For the text-containing cell, return its midpoint in (x, y) coordinate format. 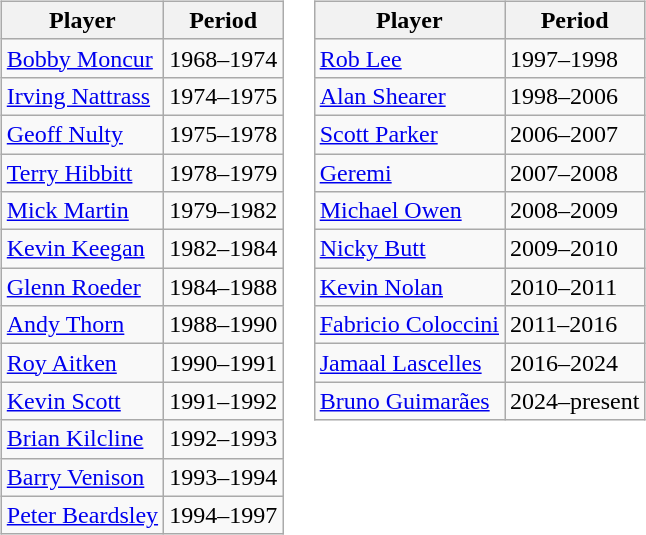
1993–1994 (224, 477)
Michael Owen (409, 211)
Terry Hibbitt (82, 173)
Kevin Nolan (409, 287)
1968–1974 (224, 58)
Jamaal Lascelles (409, 363)
2024–present (575, 401)
Nicky Butt (409, 249)
1975–1978 (224, 134)
1984–1988 (224, 287)
Scott Parker (409, 134)
Roy Aitken (82, 363)
Bobby Moncur (82, 58)
Fabricio Coloccini (409, 325)
1997–1998 (575, 58)
Kevin Scott (82, 401)
Geoff Nulty (82, 134)
1994–1997 (224, 515)
1991–1992 (224, 401)
1992–1993 (224, 439)
2008–2009 (575, 211)
Andy Thorn (82, 325)
Kevin Keegan (82, 249)
1979–1982 (224, 211)
1982–1984 (224, 249)
Glenn Roeder (82, 287)
Barry Venison (82, 477)
2010–2011 (575, 287)
2007–2008 (575, 173)
Peter Beardsley (82, 515)
1998–2006 (575, 96)
2016–2024 (575, 363)
Mick Martin (82, 211)
Rob Lee (409, 58)
Geremi (409, 173)
Alan Shearer (409, 96)
1990–1991 (224, 363)
2011–2016 (575, 325)
Bruno Guimarães (409, 401)
1978–1979 (224, 173)
1974–1975 (224, 96)
Irving Nattrass (82, 96)
2006–2007 (575, 134)
1988–1990 (224, 325)
2009–2010 (575, 249)
Brian Kilcline (82, 439)
